For the text-containing cell, return its midpoint in [X, Y] coordinate format. 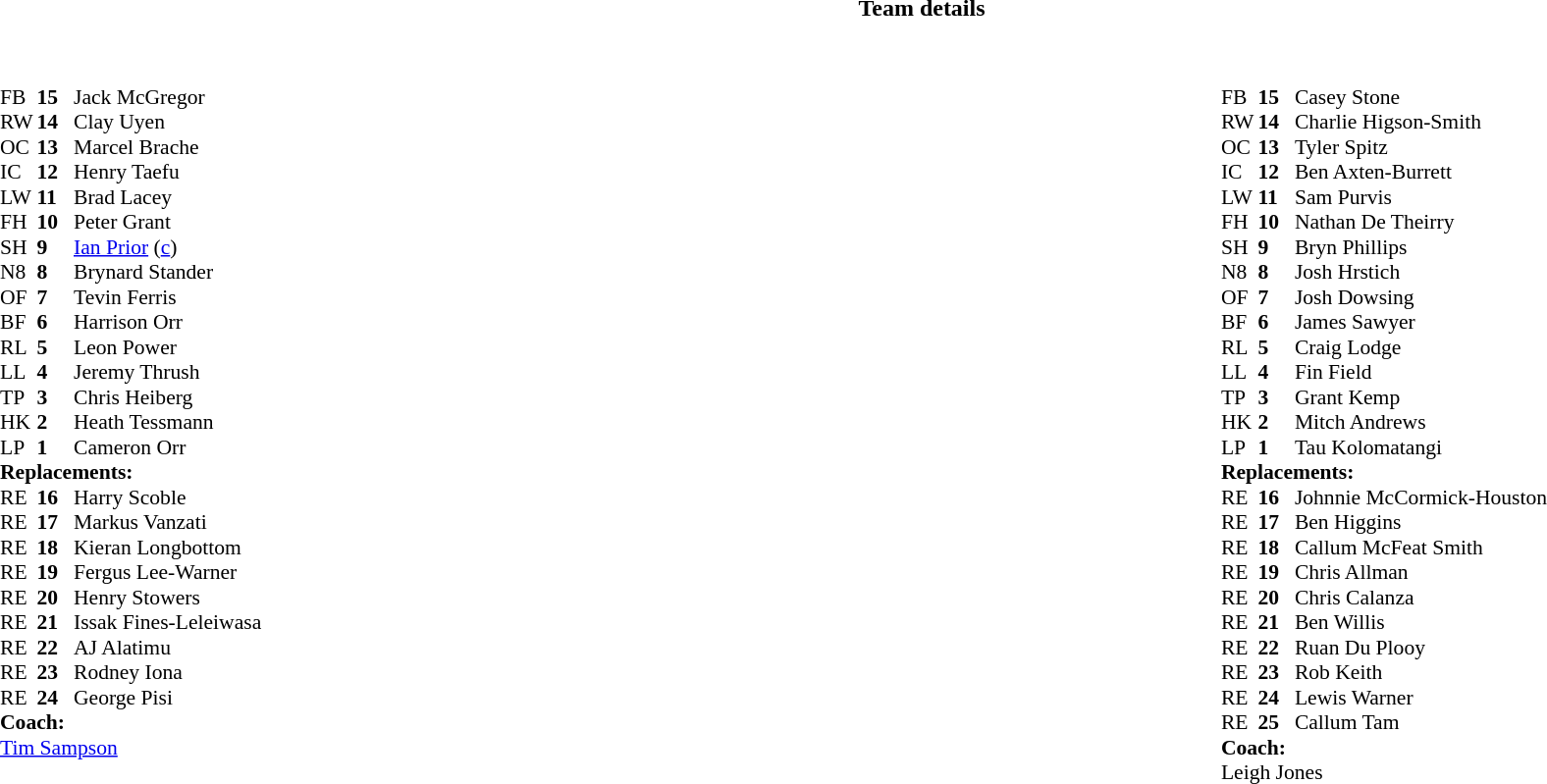
Craig Lodge [1421, 347]
Lewis Warner [1421, 698]
Henry Taefu [167, 172]
Issak Fines-Leleiwasa [167, 623]
Fergus Lee-Warner [167, 572]
Heath Tessmann [167, 423]
Tau Kolomatangi [1421, 447]
Nathan De Theirry [1421, 223]
Ben Axten-Burrett [1421, 172]
Ruan Du Plooy [1421, 648]
Marcel Brache [167, 147]
Mitch Andrews [1421, 423]
Chris Heiberg [167, 397]
Jack McGregor [167, 97]
Callum McFeat Smith [1421, 548]
Cameron Orr [167, 447]
Bryn Phillips [1421, 247]
Peter Grant [167, 223]
Leon Power [167, 347]
James Sawyer [1421, 323]
Callum Tam [1421, 723]
Ben Higgins [1421, 523]
Kieran Longbottom [167, 548]
AJ Alatimu [167, 648]
Johnnie McCormick-Houston [1421, 497]
Harrison Orr [167, 323]
Rob Keith [1421, 672]
Sam Purvis [1421, 197]
Josh Dowsing [1421, 297]
Rodney Iona [167, 672]
Harry Scoble [167, 497]
Casey Stone [1421, 97]
Tevin Ferris [167, 297]
Tyler Spitz [1421, 147]
25 [1276, 723]
George Pisi [167, 698]
Clay Uyen [167, 123]
Jeremy Thrush [167, 372]
Brynard Stander [167, 272]
Grant Kemp [1421, 397]
Tim Sampson [131, 748]
Markus Vanzati [167, 523]
Josh Hrstich [1421, 272]
Chris Allman [1421, 572]
Fin Field [1421, 372]
Henry Stowers [167, 598]
Ben Willis [1421, 623]
Ian Prior (c) [167, 247]
Brad Lacey [167, 197]
Charlie Higson-Smith [1421, 123]
Chris Calanza [1421, 598]
